Extract the (x, y) coordinate from the center of the cell holding the provided text.  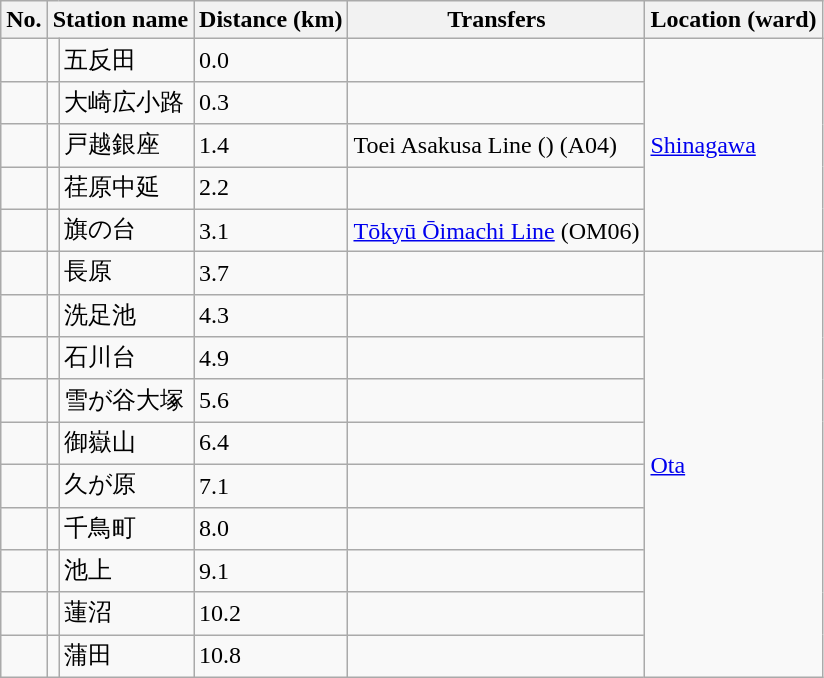
Station name (120, 20)
久が原 (126, 486)
雪が谷大塚 (126, 400)
Location (ward) (734, 20)
10.8 (271, 656)
Toei Asakusa Line () (A04) (496, 146)
3.7 (271, 274)
石川台 (126, 358)
10.2 (271, 614)
大崎広小路 (126, 102)
7.1 (271, 486)
5.6 (271, 400)
五反田 (126, 60)
洗足池 (126, 316)
9.1 (271, 572)
長原 (126, 274)
3.1 (271, 230)
4.9 (271, 358)
6.4 (271, 444)
1.4 (271, 146)
No. (24, 20)
4.3 (271, 316)
0.0 (271, 60)
千鳥町 (126, 528)
8.0 (271, 528)
蒲田 (126, 656)
Tōkyū Ōimachi Line (OM06) (496, 230)
戸越銀座 (126, 146)
Ota (734, 465)
2.2 (271, 188)
荏原中延 (126, 188)
蓮沼 (126, 614)
0.3 (271, 102)
Shinagawa (734, 146)
Distance (km) (271, 20)
旗の台 (126, 230)
御嶽山 (126, 444)
池上 (126, 572)
Transfers (496, 20)
